Detect which cell encompasses the target text, then output its (x, y) center coordinate. 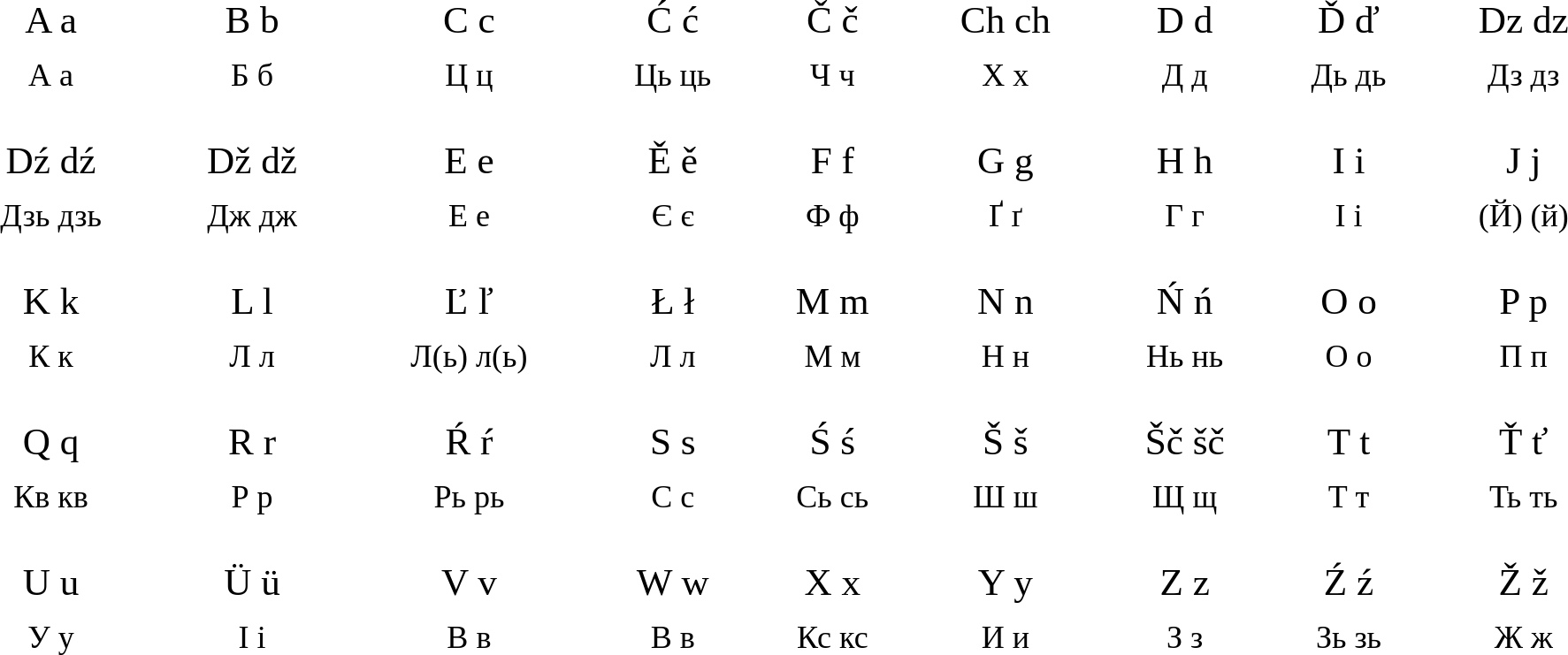
Р р (252, 497)
Д д (1185, 75)
Ł ł (673, 301)
Нь нь (1185, 356)
Ü ü (252, 582)
Y y (1006, 582)
Б б (252, 75)
Рь рь (469, 497)
G g (1006, 160)
X x (833, 582)
S s (673, 441)
I i (1348, 160)
Dž dž (252, 160)
Є є (673, 216)
Ś ś (833, 441)
С с (673, 497)
Ń ń (1185, 301)
E e (469, 160)
Н н (1006, 356)
Ľ ľ (469, 301)
Ч ч (833, 75)
Z z (1185, 582)
V v (469, 582)
Ц ц (469, 75)
Дь дь (1348, 75)
Сь сь (833, 497)
H h (1185, 160)
Ź ź (1348, 582)
Щ щ (1185, 497)
Ф ф (833, 216)
Е е (469, 216)
О о (1348, 356)
М м (833, 356)
Ŕ ŕ (469, 441)
R r (252, 441)
L l (252, 301)
Х х (1006, 75)
Г г (1185, 216)
O o (1348, 301)
T t (1348, 441)
Ш ш (1006, 497)
M m (833, 301)
F f (833, 160)
Ґ ґ (1006, 216)
Šč šč (1185, 441)
Š š (1006, 441)
Ць ць (673, 75)
Л(ь) л(ь) (469, 356)
Т т (1348, 497)
Ě ě (673, 160)
Дж дж (252, 216)
N n (1006, 301)
W w (673, 582)
І і (1348, 216)
